Locate the cell with the specified text and output its [x, y] center coordinate. 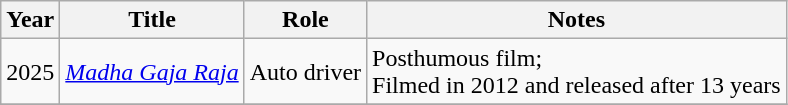
Auto driver [305, 72]
Madha Gaja Raja [152, 72]
Posthumous film;Filmed in 2012 and released after 13 years [577, 72]
Year [30, 20]
Notes [577, 20]
2025 [30, 72]
Title [152, 20]
Role [305, 20]
